Scan for the cell matching the given text and deliver its (x, y) coordinate at center. 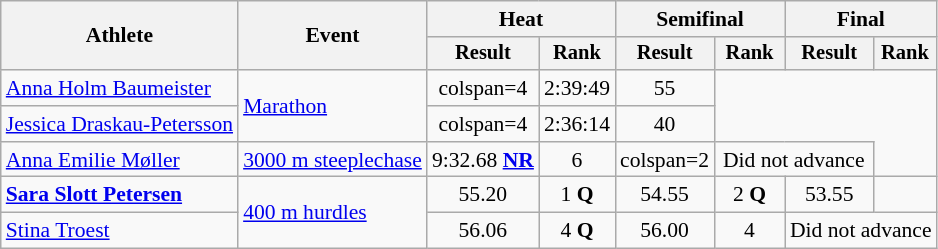
2 Q (750, 195)
6 (577, 160)
40 (664, 124)
Semifinal (700, 19)
56.06 (483, 231)
4 (750, 231)
Event (332, 36)
56.00 (664, 231)
2:36:14 (577, 124)
3000 m steeplechase (332, 160)
4 Q (577, 231)
53.55 (829, 195)
Anna Emilie Møller (120, 160)
Jessica Draskau-Petersson (120, 124)
colspan=2 (664, 160)
1 Q (577, 195)
55.20 (483, 195)
Sara Slott Petersen (120, 195)
Marathon (332, 106)
400 m hurdles (332, 212)
Stina Troest (120, 231)
Anna Holm Baumeister (120, 88)
Athlete (120, 36)
55 (664, 88)
Final (861, 19)
Heat (521, 19)
9:32.68 NR (483, 160)
54.55 (664, 195)
2:39:49 (577, 88)
